Scan for the cell matching the given text and deliver its (x, y) coordinate at center. 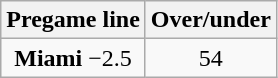
Pregame line (74, 20)
54 (210, 58)
Miami −2.5 (74, 58)
Over/under (210, 20)
